Provide the (x, y) coordinate of the cell's center where the given text is located.  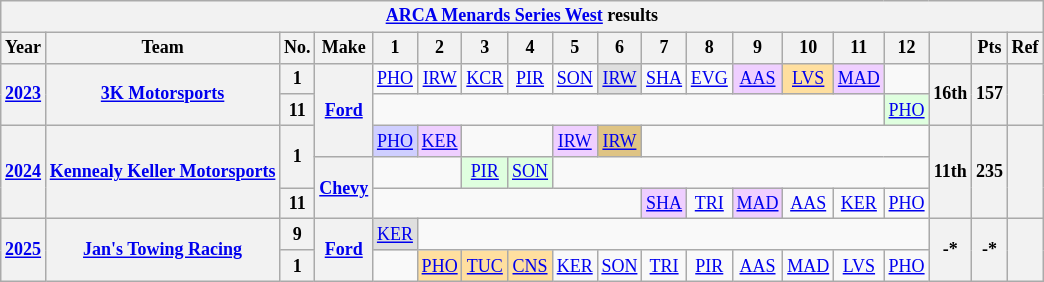
5 (574, 48)
3 (485, 48)
2024 (24, 172)
11th (950, 172)
2023 (24, 94)
4 (530, 48)
Make (344, 48)
10 (808, 48)
Year (24, 48)
Chevy (344, 188)
16th (950, 94)
2 (440, 48)
Kennealy Keller Motorsports (162, 172)
12 (906, 48)
KCR (485, 78)
8 (709, 48)
ARCA Menards Series West results (522, 16)
EVG (709, 78)
2025 (24, 250)
CNS (530, 266)
235 (990, 172)
No. (298, 48)
Ref (1025, 48)
Jan's Towing Racing (162, 250)
7 (664, 48)
Pts (990, 48)
157 (990, 94)
Team (162, 48)
6 (620, 48)
3K Motorsports (162, 94)
TUC (485, 266)
